Search for the cell housing the specified text and yield its (X, Y) center coordinate. 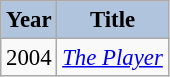
Title (112, 20)
Year (29, 20)
2004 (29, 58)
The Player (112, 58)
